Output the (X, Y) coordinate of the center of the cell containing the given text.  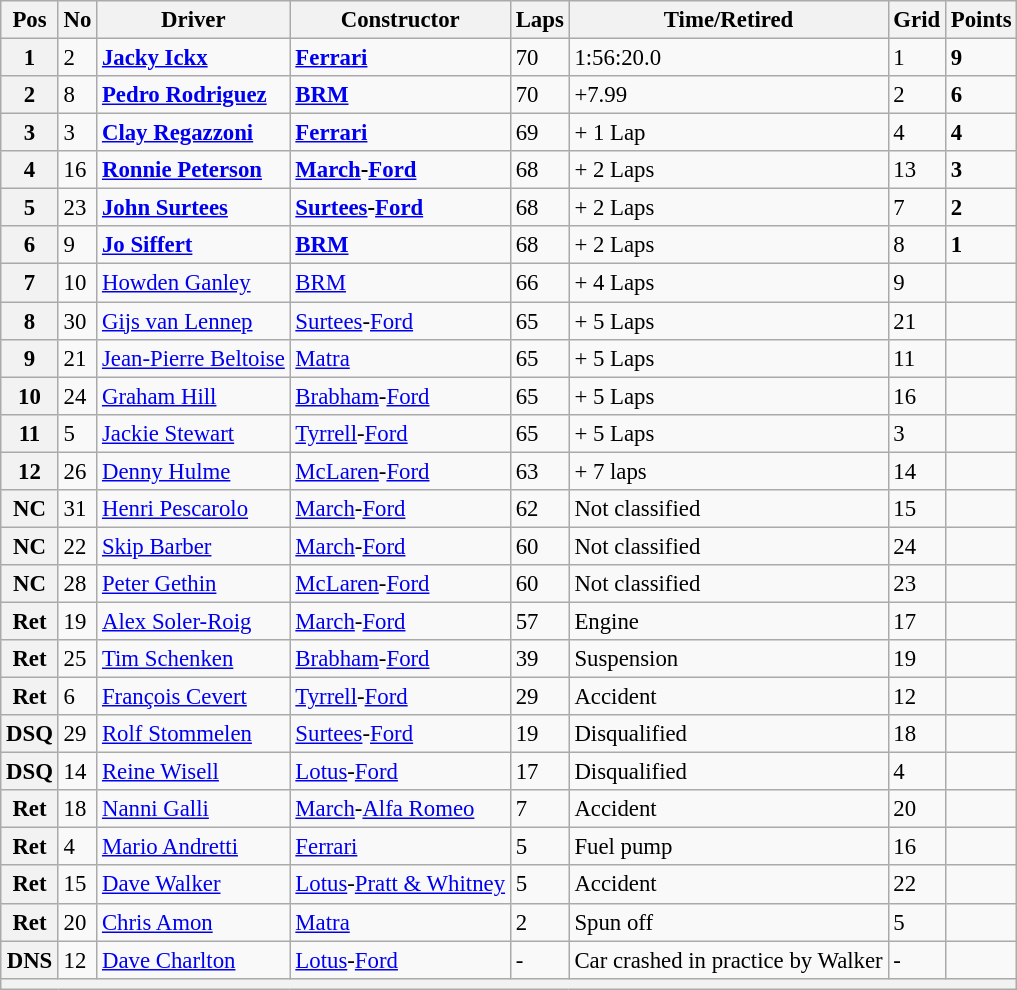
13 (916, 170)
+ 4 Laps (728, 283)
Mario Andretti (194, 847)
Alex Soler-Roig (194, 621)
Gijs van Lennep (194, 321)
DNS (30, 960)
Points (980, 20)
Lotus-Pratt & Whitney (400, 885)
Pedro Rodriguez (194, 95)
30 (77, 321)
Pos (30, 20)
Nanni Galli (194, 809)
Time/Retired (728, 20)
John Surtees (194, 208)
Tim Schenken (194, 659)
Car crashed in practice by Walker (728, 960)
Henri Pescarolo (194, 509)
69 (540, 133)
Dave Walker (194, 885)
Jackie Stewart (194, 433)
Fuel pump (728, 847)
Graham Hill (194, 396)
39 (540, 659)
+ 1 Lap (728, 133)
Dave Charlton (194, 960)
Constructor (400, 20)
Jean-Pierre Beltoise (194, 358)
Rolf Stommelen (194, 734)
26 (77, 471)
+ 7 laps (728, 471)
Clay Regazzoni (194, 133)
Howden Ganley (194, 283)
Jo Siffert (194, 245)
Reine Wisell (194, 772)
57 (540, 621)
François Cevert (194, 697)
28 (77, 584)
62 (540, 509)
Laps (540, 20)
Peter Gethin (194, 584)
Grid (916, 20)
Spun off (728, 922)
Chris Amon (194, 922)
Engine (728, 621)
March-Alfa Romeo (400, 809)
No (77, 20)
66 (540, 283)
Denny Hulme (194, 471)
Jacky Ickx (194, 58)
Skip Barber (194, 546)
Suspension (728, 659)
+7.99 (728, 95)
Ronnie Peterson (194, 170)
Driver (194, 20)
63 (540, 471)
1:56:20.0 (728, 58)
31 (77, 509)
25 (77, 659)
